Extract the [x, y] coordinate from the center of the cell holding the provided text.  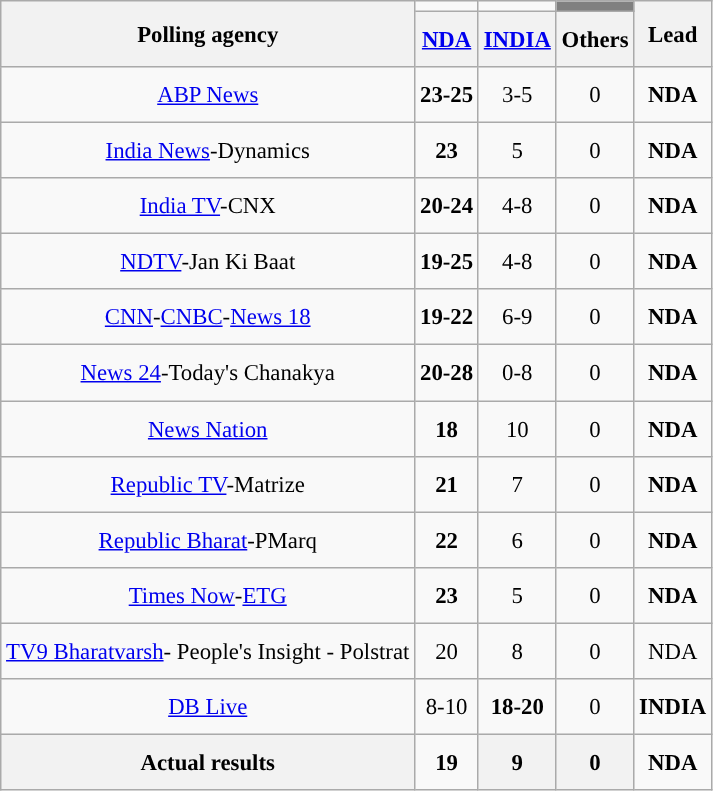
10 [517, 429]
3-5 [517, 95]
19-22 [447, 318]
23-25 [447, 95]
20-28 [447, 373]
DB Live [208, 707]
Others [595, 40]
Republic TV-Matrize [208, 484]
18-20 [517, 707]
20 [447, 651]
News 24-Today's Chanakya [208, 373]
Times Now-ETG [208, 595]
7 [517, 484]
22 [447, 540]
India News-Dynamics [208, 151]
0-8 [517, 373]
CNN-CNBC-News 18 [208, 318]
Polling agency [208, 34]
TV9 Bharatvarsh- People's Insight - Polstrat [208, 651]
Republic Bharat-PMarq [208, 540]
6 [517, 540]
Actual results [208, 762]
18 [447, 429]
8 [517, 651]
India TV-CNX [208, 206]
News Nation [208, 429]
19-25 [447, 262]
NDTV-Jan Ki Baat [208, 262]
19 [447, 762]
21 [447, 484]
6-9 [517, 318]
ABP News [208, 95]
Lead [673, 34]
20-24 [447, 206]
8-10 [447, 707]
9 [517, 762]
